Output the (X, Y) coordinate of the center of the cell containing the given text.  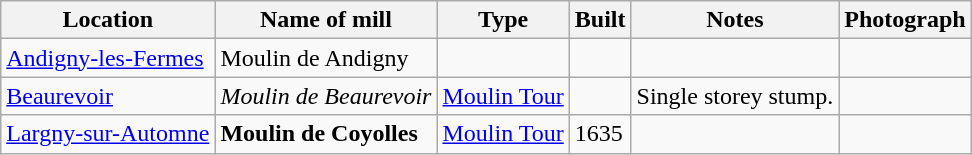
Andigny-les-Fermes (108, 58)
1635 (600, 134)
Built (600, 20)
Largny-sur-Automne (108, 134)
Location (108, 20)
Name of mill (326, 20)
Beaurevoir (108, 96)
Type (503, 20)
Moulin de Andigny (326, 58)
Photograph (905, 20)
Moulin de Beaurevoir (326, 96)
Single storey stump. (735, 96)
Moulin de Coyolles (326, 134)
Notes (735, 20)
